Return [x, y] of the center of cell containing provided text 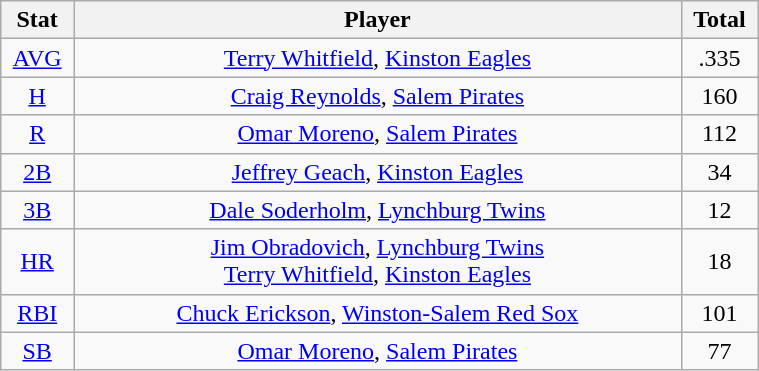
2B [38, 172]
Jim Obradovich, Lynchburg Twins Terry Whitfield, Kinston Eagles [378, 262]
R [38, 134]
112 [719, 134]
77 [719, 351]
.335 [719, 58]
18 [719, 262]
AVG [38, 58]
160 [719, 96]
SB [38, 351]
H [38, 96]
Craig Reynolds, Salem Pirates [378, 96]
Chuck Erickson, Winston-Salem Red Sox [378, 313]
Stat [38, 20]
Jeffrey Geach, Kinston Eagles [378, 172]
101 [719, 313]
Total [719, 20]
Terry Whitfield, Kinston Eagles [378, 58]
RBI [38, 313]
HR [38, 262]
Dale Soderholm, Lynchburg Twins [378, 210]
3B [38, 210]
Player [378, 20]
12 [719, 210]
34 [719, 172]
